Capture the cell that displays the provided text and extract its [x, y] central coordinate. 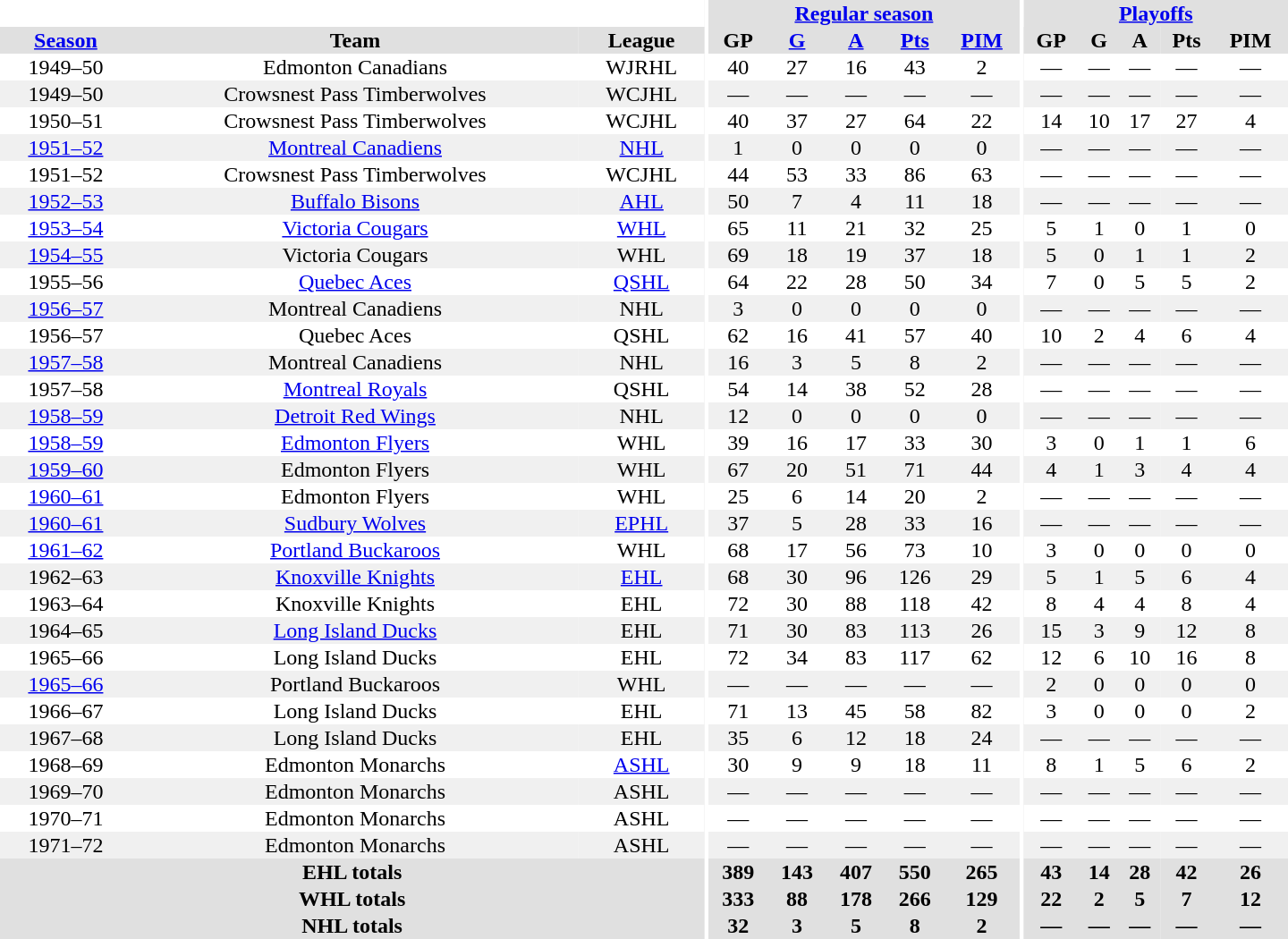
39 [738, 443]
1963–64 [66, 604]
389 [738, 872]
1953–54 [66, 228]
Buffalo Bisons [355, 201]
21 [856, 228]
1970–71 [66, 818]
35 [738, 738]
WHL totals [352, 899]
NHL totals [352, 926]
EHL totals [352, 872]
51 [856, 469]
Season [66, 40]
15 [1052, 630]
265 [982, 872]
1959–60 [66, 469]
Edmonton Canadians [355, 67]
1968–69 [66, 765]
29 [982, 577]
407 [856, 872]
143 [797, 872]
52 [915, 389]
126 [915, 577]
117 [915, 657]
129 [982, 899]
118 [915, 604]
Team [355, 40]
38 [856, 389]
1962–63 [66, 577]
Playoffs [1156, 13]
1955–56 [66, 282]
Detroit Red Wings [355, 416]
41 [856, 335]
EPHL [641, 523]
65 [738, 228]
League [641, 40]
Regular season [864, 13]
19 [856, 255]
54 [738, 389]
113 [915, 630]
1952–53 [66, 201]
1964–65 [66, 630]
53 [797, 174]
96 [856, 577]
266 [915, 899]
58 [915, 711]
1967–68 [66, 738]
69 [738, 255]
73 [915, 550]
1961–62 [66, 550]
1954–55 [66, 255]
1950–51 [66, 121]
1966–67 [66, 711]
Montreal Royals [355, 389]
45 [856, 711]
67 [738, 469]
13 [797, 711]
56 [856, 550]
Sudbury Wolves [355, 523]
63 [982, 174]
550 [915, 872]
24 [982, 738]
333 [738, 899]
86 [915, 174]
178 [856, 899]
57 [915, 335]
AHL [641, 201]
1969–70 [66, 791]
82 [982, 711]
1971–72 [66, 845]
WJRHL [641, 67]
